For the text-containing cell, return its midpoint in (x, y) coordinate format. 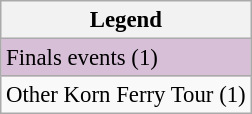
Legend (126, 20)
Other Korn Ferry Tour (1) (126, 95)
Finals events (1) (126, 58)
